Extract the (x, y) coordinate from the center of the cell holding the provided text.  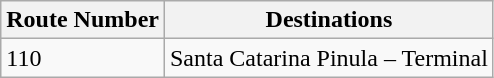
Destinations (328, 20)
Route Number (83, 20)
110 (83, 58)
Santa Catarina Pinula – Terminal (328, 58)
